Identify which cell holds the provided text, then report its [x, y] central coordinate. 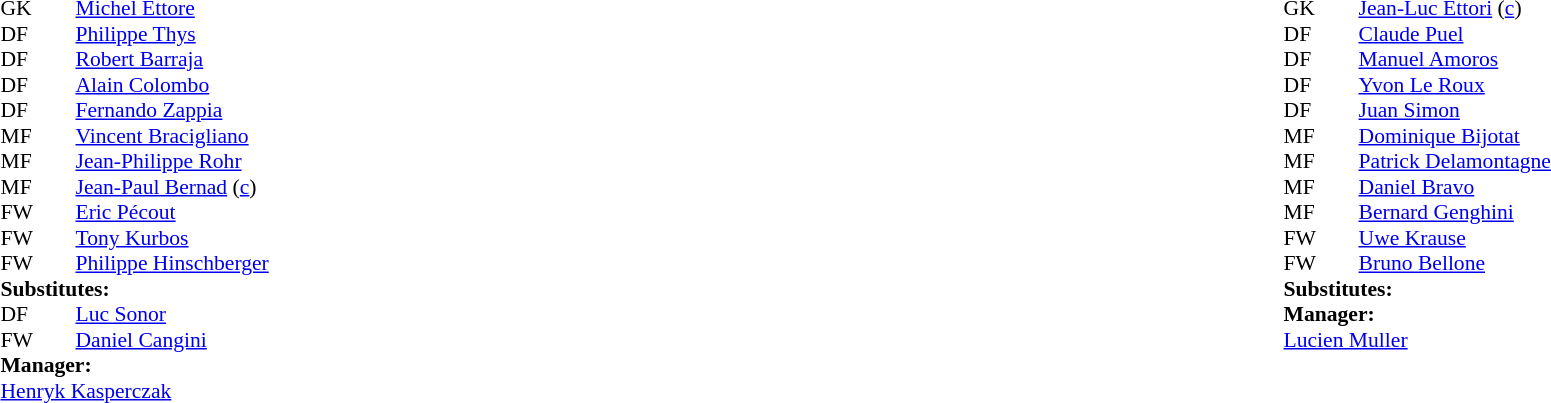
Jean-Philippe Rohr [172, 161]
Robert Barraja [172, 59]
Juan Simon [1455, 111]
Patrick Delamontagne [1455, 161]
Luc Sonor [172, 315]
Philippe Hinschberger [172, 263]
Fernando Zappia [172, 111]
Bernard Genghini [1455, 213]
Manuel Amoros [1455, 59]
Claude Puel [1455, 34]
Philippe Thys [172, 34]
Vincent Bracigliano [172, 136]
Alain Colombo [172, 85]
Eric Pécout [172, 213]
Daniel Bravo [1455, 187]
Bruno Bellone [1455, 263]
Jean-Paul Bernad (c) [172, 187]
Dominique Bijotat [1455, 136]
Uwe Krause [1455, 238]
Yvon Le Roux [1455, 85]
Lucien Muller [1418, 340]
Daniel Cangini [172, 340]
Tony Kurbos [172, 238]
